From the cell containing the given text, extract its center point as (X, Y) coordinate. 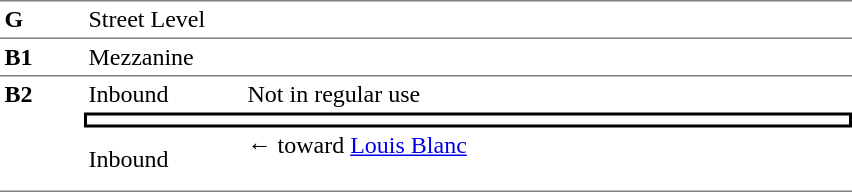
Not in regular use (548, 94)
B1 (42, 57)
Mezzanine (164, 57)
← toward Louis Blanc (548, 160)
Street Level (164, 19)
B2 (42, 134)
G (42, 19)
